Output the (X, Y) coordinate of the center of the cell containing the given text.  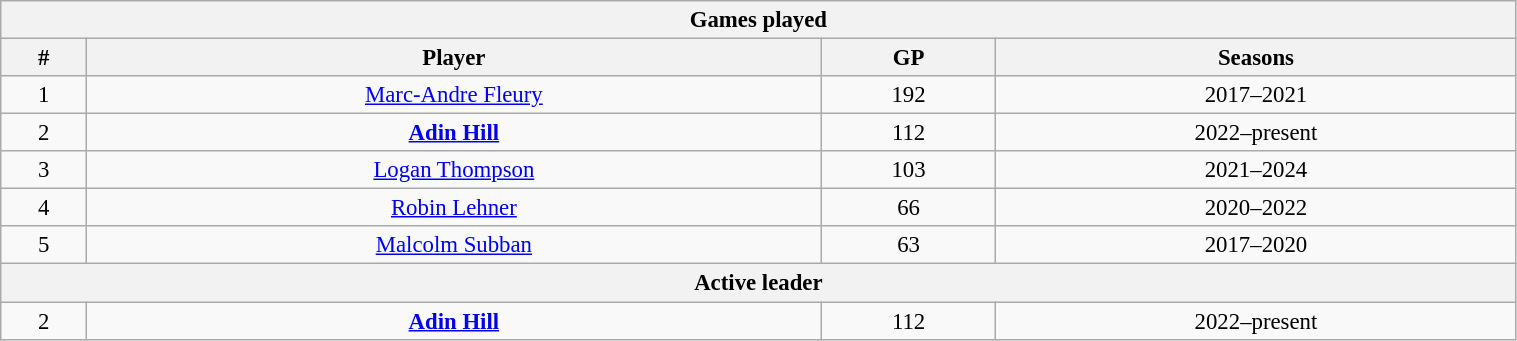
GP (908, 58)
3 (44, 170)
Seasons (1256, 58)
5 (44, 245)
63 (908, 245)
192 (908, 95)
Robin Lehner (454, 208)
2021–2024 (1256, 170)
2017–2020 (1256, 245)
Active leader (758, 283)
2020–2022 (1256, 208)
Logan Thompson (454, 170)
4 (44, 208)
1 (44, 95)
103 (908, 170)
# (44, 58)
2017–2021 (1256, 95)
Games played (758, 20)
Malcolm Subban (454, 245)
66 (908, 208)
Marc-Andre Fleury (454, 95)
Player (454, 58)
